Detect which cell encompasses the target text, then output its (x, y) center coordinate. 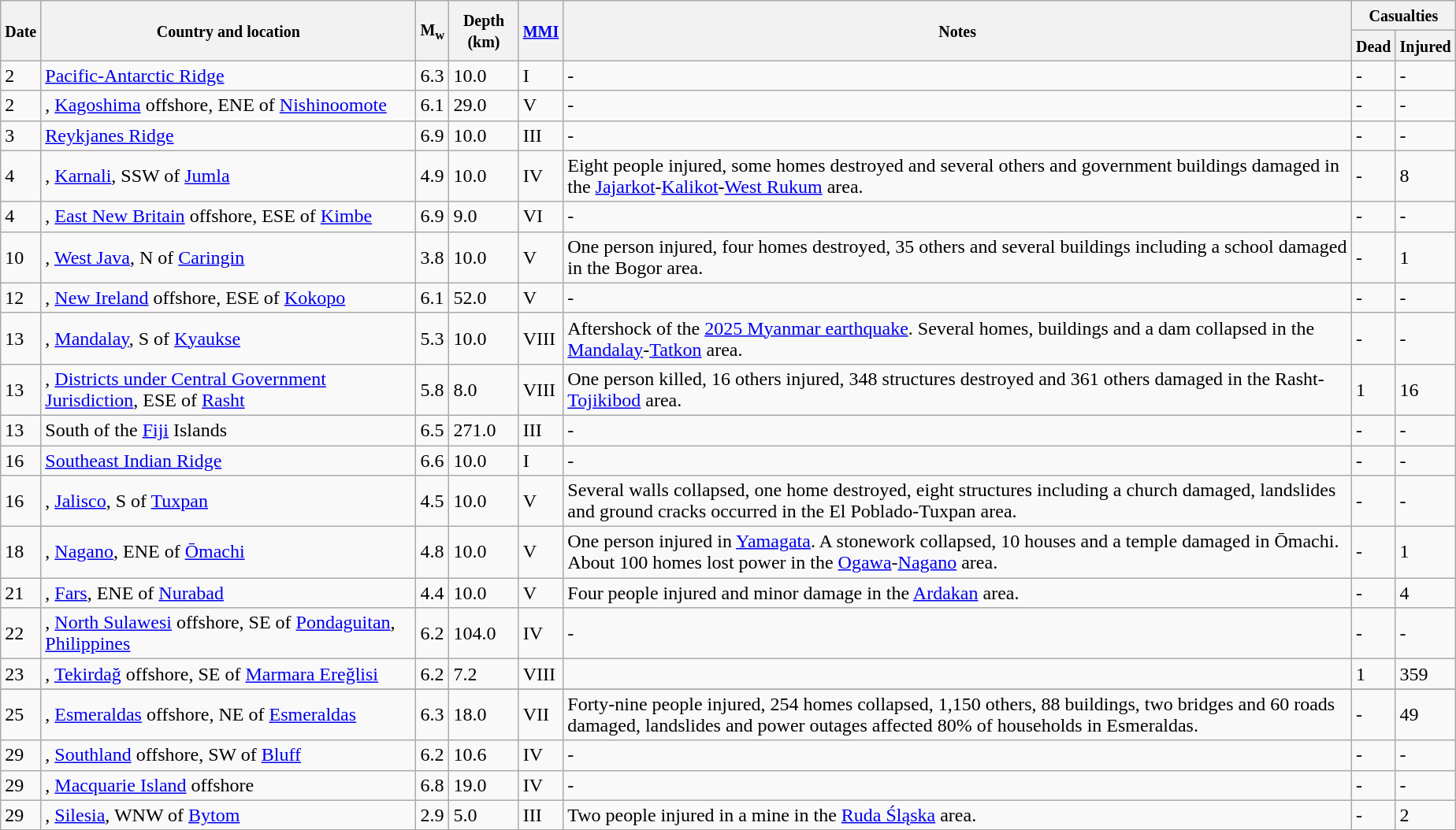
, Nagano, ENE of Ōmachi (228, 553)
10 (20, 257)
18.0 (484, 715)
, West Java, N of Caringin (228, 257)
One person injured in Yamagata. A stonework collapsed, 10 houses and a temple damaged in Ōmachi. About 100 homes lost power in the Ogawa-Nagano area. (958, 553)
3 (20, 135)
, Karnali, SSW of Jumla (228, 176)
, Esmeraldas offshore, NE of Esmeraldas (228, 715)
6.6 (433, 461)
12 (20, 298)
49 (1425, 715)
21 (20, 593)
359 (1425, 674)
South of the Fiji Islands (228, 430)
, Kagoshima offshore, ENE of Nishinoomote (228, 106)
, Fars, ENE of Nurabad (228, 593)
Eight people injured, some homes destroyed and several others and government buildings damaged in the Jajarkot-Kalikot-West Rukum area. (958, 176)
5.3 (433, 339)
, Macquarie Island offshore (228, 785)
Dead (1373, 46)
2.9 (433, 815)
3.8 (433, 257)
Two people injured in a mine in the Ruda Śląska area. (958, 815)
104.0 (484, 633)
Pacific-Antarctic Ridge (228, 76)
22 (20, 633)
4.8 (433, 553)
, Mandalay, S of Kyaukse (228, 339)
, Silesia, WNW of Bytom (228, 815)
25 (20, 715)
8 (1425, 176)
VI (540, 217)
4.9 (433, 176)
Reykjanes Ridge (228, 135)
Notes (958, 31)
6.5 (433, 430)
Country and location (228, 31)
, Districts under Central Government Jurisdiction, ESE of Rasht (228, 389)
Mw (433, 31)
Four people injured and minor damage in the Ardakan area. (958, 593)
MMI (540, 31)
Aftershock of the 2025 Myanmar earthquake. Several homes, buildings and a dam collapsed in the Mandalay-Tatkon area. (958, 339)
Injured (1425, 46)
18 (20, 553)
23 (20, 674)
19.0 (484, 785)
, North Sulawesi offshore, SE of Pondaguitan, Philippines (228, 633)
10.6 (484, 755)
, Southland offshore, SW of Bluff (228, 755)
9.0 (484, 217)
7.2 (484, 674)
, Jalisco, S of Tuxpan (228, 501)
5.0 (484, 815)
Casualties (1403, 16)
, East New Britain offshore, ESE of Kimbe (228, 217)
52.0 (484, 298)
Depth (km) (484, 31)
4.5 (433, 501)
, New Ireland offshore, ESE of Kokopo (228, 298)
Southeast Indian Ridge (228, 461)
271.0 (484, 430)
8.0 (484, 389)
Date (20, 31)
6.8 (433, 785)
29.0 (484, 106)
One person injured, four homes destroyed, 35 others and several buildings including a school damaged in the Bogor area. (958, 257)
, Tekirdağ offshore, SE of Marmara Ereğlisi (228, 674)
VII (540, 715)
4.4 (433, 593)
One person killed, 16 others injured, 348 structures destroyed and 361 others damaged in the Rasht-Tojikibod area. (958, 389)
5.8 (433, 389)
